Detect which cell encompasses the target text, then output its [x, y] center coordinate. 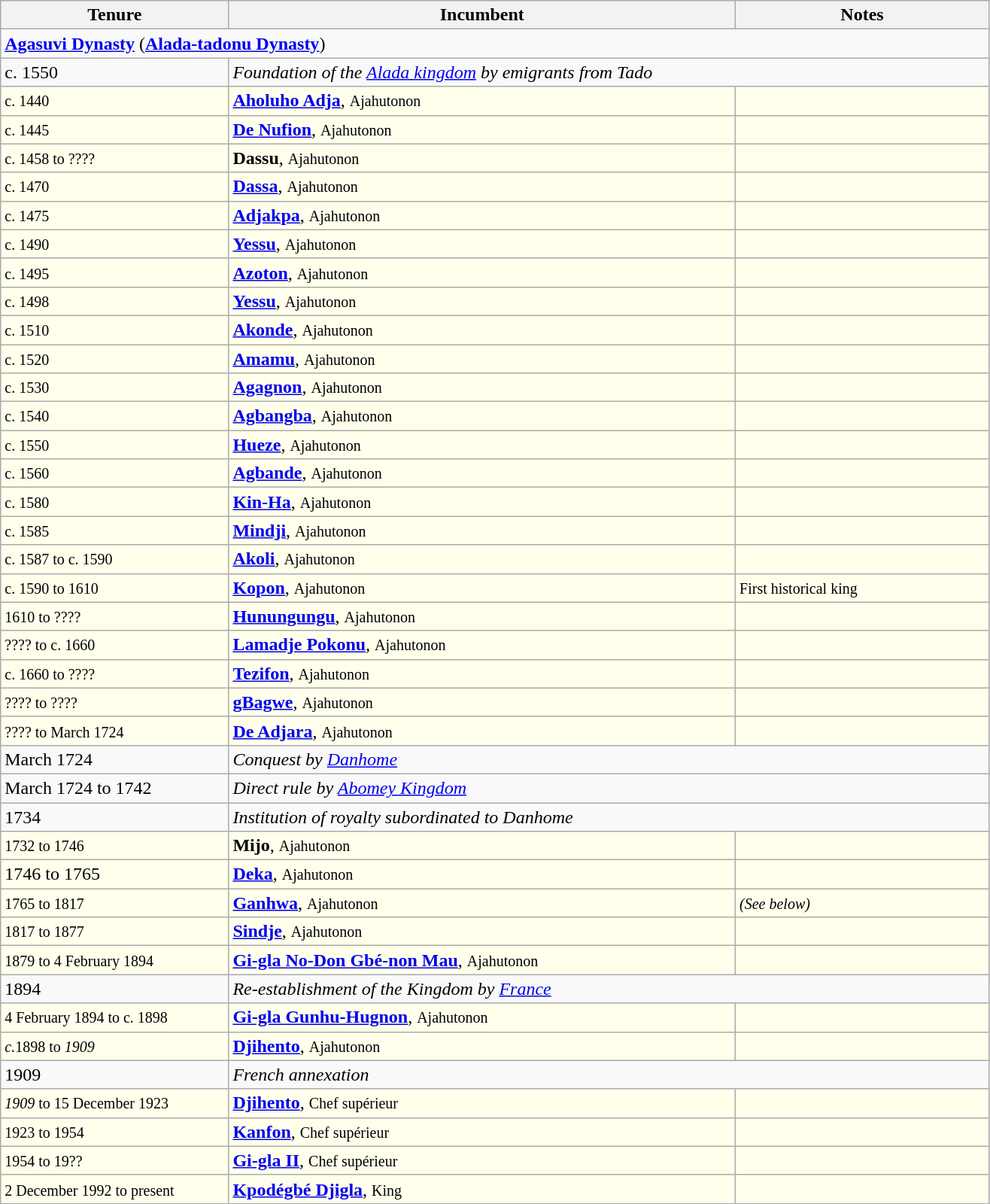
4 February 1894 to c. 1898 [114, 1017]
Agbangba, Ajahutonon [482, 416]
Amamu, Ajahutonon [482, 359]
c. 1510 [114, 330]
Akonde, Ajahutonon [482, 330]
Akoli, Ajahutonon [482, 559]
1909 to 15 December 1923 [114, 1103]
1894 [114, 989]
???? to c. 1660 [114, 645]
Agasuvi Dynasty (Alada-tadonu Dynasty) [495, 44]
Hunungungu, Ajahutonon [482, 616]
De Adjara, Ajahutonon [482, 731]
Agbande, Ajahutonon [482, 473]
Tenure [114, 15]
1765 to 1817 [114, 903]
Dassa, Ajahutonon [482, 187]
1732 to 1746 [114, 846]
Ganhwa, Ajahutonon [482, 903]
Conquest by Danhome [609, 759]
c. 1470 [114, 187]
c. 1440 [114, 101]
2 December 1992 to present [114, 1189]
Gi-gla No-Don Gbé-non Mau, Ajahutonon [482, 960]
1734 [114, 816]
(See below) [862, 903]
Sindje, Ajahutonon [482, 932]
Agagnon, Ajahutonon [482, 388]
1954 to 19?? [114, 1160]
c.1898 to 1909 [114, 1046]
Deka, Ajahutonon [482, 874]
Kpodégbé Djigla, King [482, 1189]
Institution of royalty subordinated to Danhome [609, 816]
1909 [114, 1075]
1610 to ???? [114, 616]
1879 to 4 February 1894 [114, 960]
First historical king [862, 588]
c. 1498 [114, 301]
Adjakpa, Ajahutonon [482, 215]
c. 1530 [114, 388]
c. 1458 to ???? [114, 158]
1923 to 1954 [114, 1132]
c. 1445 [114, 129]
c. 1475 [114, 215]
c. 1590 to 1610 [114, 588]
c. 1560 [114, 473]
Direct rule by Abomey Kingdom [609, 788]
Foundation of the Alada kingdom by emigrants from Tado [609, 72]
gBagwe, Ajahutonon [482, 702]
Djihento, Chef supérieur [482, 1103]
???? to March 1724 [114, 731]
Aholuho Adja, Ajahutonon [482, 101]
Hueze, Ajahutonon [482, 445]
c. 1585 [114, 531]
c. 1660 to ???? [114, 673]
Kin-Ha, Ajahutonon [482, 502]
Tezifon, Ajahutonon [482, 673]
March 1724 [114, 759]
Mijo, Ajahutonon [482, 846]
Re-establishment of the Kingdom by France [609, 989]
???? to ???? [114, 702]
Gi-gla Gunhu-Hugnon, Ajahutonon [482, 1017]
Notes [862, 15]
1817 to 1877 [114, 932]
c. 1520 [114, 359]
French annexation [609, 1075]
1746 to 1765 [114, 874]
Azoton, Ajahutonon [482, 272]
Mindji, Ajahutonon [482, 531]
c. 1490 [114, 244]
c. 1587 to c. 1590 [114, 559]
Djihento, Ajahutonon [482, 1046]
Dassu, Ajahutonon [482, 158]
De Nufion, Ajahutonon [482, 129]
c. 1580 [114, 502]
c. 1540 [114, 416]
Kanfon, Chef supérieur [482, 1132]
Gi-gla II, Chef supérieur [482, 1160]
Kopon, Ajahutonon [482, 588]
c. 1495 [114, 272]
March 1724 to 1742 [114, 788]
Lamadje Pokonu, Ajahutonon [482, 645]
Incumbent [482, 15]
